From the cell containing the given text, extract its center point as (X, Y) coordinate. 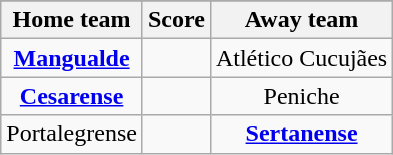
Sertanense (301, 134)
Cesarense (72, 96)
Home team (72, 20)
Peniche (301, 96)
Score (176, 20)
Mangualde (72, 58)
Portalegrense (72, 134)
Atlético Cucujães (301, 58)
Away team (301, 20)
